Capture the cell that displays the provided text and extract its (x, y) central coordinate. 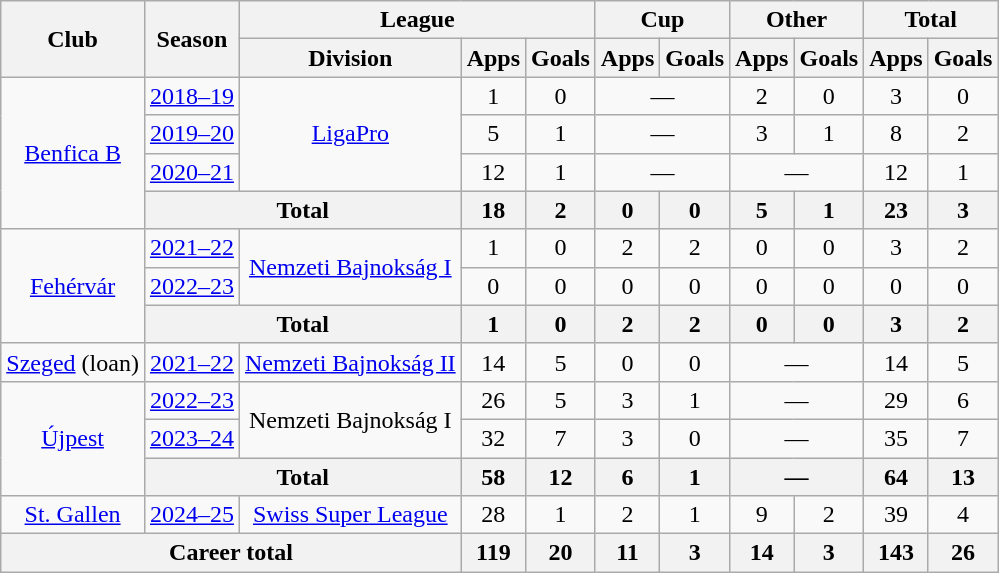
LigaPro (350, 134)
18 (493, 210)
Nemzeti Bajnokság II (350, 362)
58 (493, 477)
32 (493, 438)
Career total (231, 553)
13 (963, 477)
League (417, 20)
St. Gallen (73, 515)
Other (797, 20)
119 (493, 553)
29 (896, 400)
2020–21 (192, 172)
35 (896, 438)
Szeged (loan) (73, 362)
Club (73, 39)
64 (896, 477)
2019–20 (192, 134)
2024–25 (192, 515)
20 (561, 553)
23 (896, 210)
4 (963, 515)
28 (493, 515)
143 (896, 553)
Benfica B (73, 153)
9 (762, 515)
Season (192, 39)
8 (896, 134)
Cup (662, 20)
Division (350, 58)
39 (896, 515)
Fehérvár (73, 286)
Swiss Super League (350, 515)
11 (627, 553)
2018–19 (192, 96)
Újpest (73, 438)
2023–24 (192, 438)
